From the cell containing the given text, extract its center point as (x, y) coordinate. 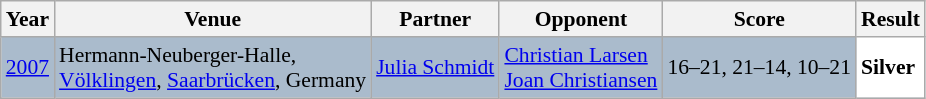
Hermann-Neuberger-Halle,Völklingen, Saarbrücken, Germany (212, 68)
Silver (890, 68)
16–21, 21–14, 10–21 (759, 68)
Year (28, 19)
Score (759, 19)
2007 (28, 68)
Result (890, 19)
Opponent (580, 19)
Partner (435, 19)
Julia Schmidt (435, 68)
Venue (212, 19)
Christian Larsen Joan Christiansen (580, 68)
